Extract the (X, Y) coordinate from the center of the cell holding the provided text.  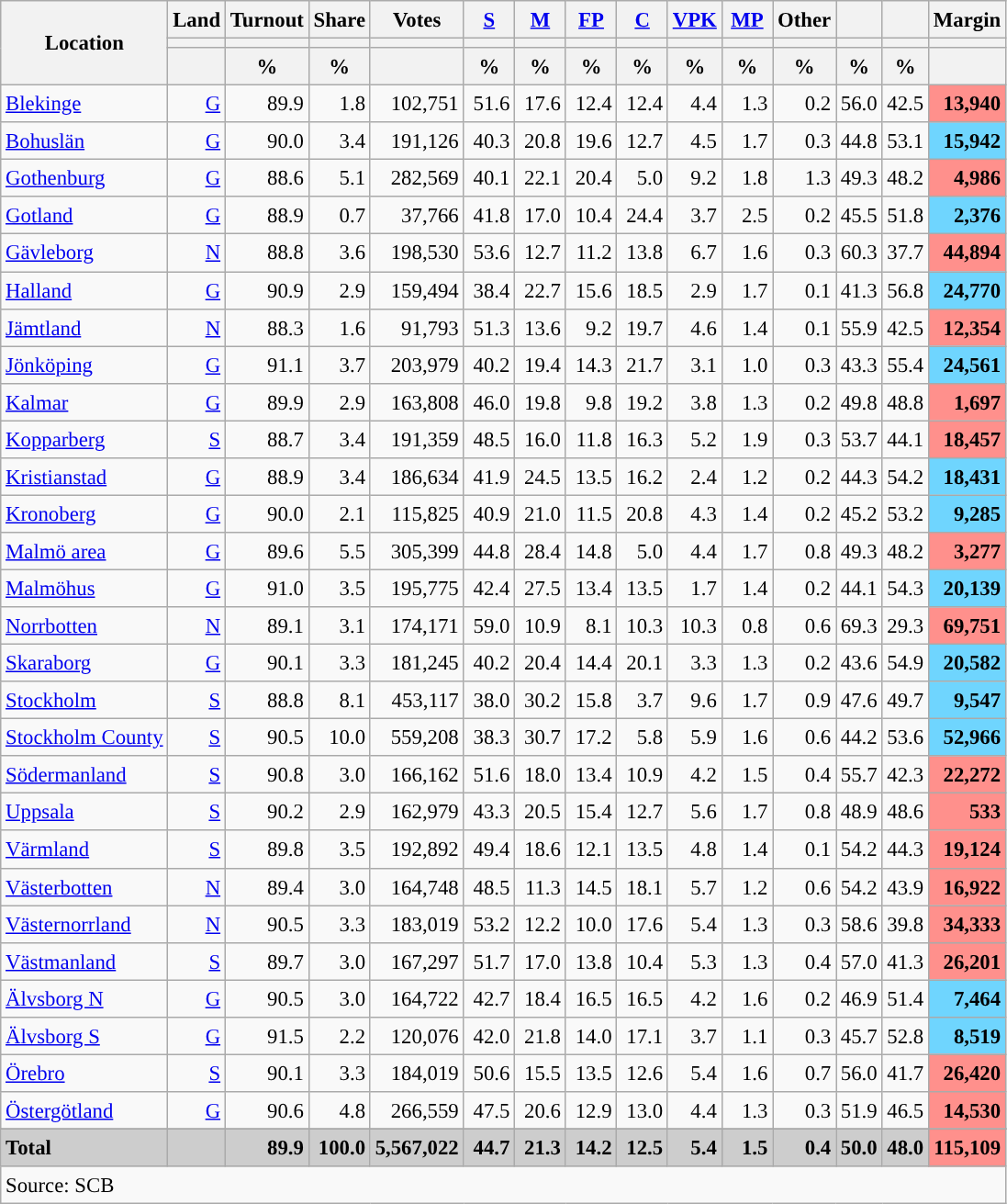
14.5 (591, 887)
58.6 (859, 924)
39.8 (905, 924)
38.4 (489, 290)
38.3 (489, 738)
0.9 (804, 700)
14.4 (591, 663)
14.0 (591, 1036)
2.5 (747, 215)
20.1 (643, 663)
51.8 (905, 215)
Södermanland (84, 775)
19.6 (591, 141)
5.5 (340, 551)
91.0 (266, 588)
20,582 (967, 663)
2.1 (340, 514)
48.6 (905, 812)
FP (591, 20)
2.2 (340, 1036)
Östergötland (84, 1111)
49.7 (905, 700)
13,940 (967, 105)
18,431 (967, 478)
5,567,022 (417, 1148)
M (541, 20)
159,494 (417, 290)
69.3 (859, 626)
VPK (694, 20)
88.3 (266, 327)
37.7 (905, 253)
1.0 (747, 366)
37,766 (417, 215)
102,751 (417, 105)
90.2 (266, 812)
14.8 (591, 551)
16.0 (541, 439)
162,979 (417, 812)
13.6 (541, 327)
Gotland (84, 215)
166,162 (417, 775)
40.1 (489, 178)
12.5 (643, 1148)
100.0 (340, 1148)
42.7 (489, 999)
Share (340, 20)
9,285 (967, 514)
11.5 (591, 514)
41.9 (489, 478)
19.8 (541, 402)
22.7 (541, 290)
26,201 (967, 961)
453,117 (417, 700)
115,109 (967, 1148)
Location (84, 43)
17.2 (591, 738)
46.5 (905, 1111)
48.9 (859, 812)
53.1 (905, 141)
41.7 (905, 1073)
Örebro (84, 1073)
42.4 (489, 588)
45.5 (859, 215)
90.6 (266, 1111)
Stockholm County (84, 738)
198,530 (417, 253)
Stockholm (84, 700)
174,171 (417, 626)
49.4 (489, 850)
15.4 (591, 812)
50.0 (859, 1148)
24.4 (643, 215)
44.2 (859, 738)
89.4 (266, 887)
13.0 (643, 1111)
42.0 (489, 1036)
5.6 (694, 812)
Västmanland (84, 961)
4,986 (967, 178)
15.8 (591, 700)
9,547 (967, 700)
20,139 (967, 588)
16.3 (643, 439)
Malmöhus (84, 588)
Älvsborg S (84, 1036)
Land (196, 20)
191,126 (417, 141)
305,399 (417, 551)
21.8 (541, 1036)
50.6 (489, 1073)
24,561 (967, 366)
20.5 (541, 812)
181,245 (417, 663)
Uppsala (84, 812)
Kristianstad (84, 478)
43.6 (859, 663)
Gothenburg (84, 178)
Norrbotten (84, 626)
48.0 (905, 1148)
21.0 (541, 514)
4.3 (694, 514)
19.2 (643, 402)
54.9 (905, 663)
18.4 (541, 999)
Västernorrland (84, 924)
Skaraborg (84, 663)
91,793 (417, 327)
Source: SCB (503, 1185)
22,272 (967, 775)
Turnout (266, 20)
11.2 (591, 253)
Halland (84, 290)
44,894 (967, 253)
7,464 (967, 999)
Västerbotten (84, 887)
51.3 (489, 327)
8,519 (967, 1036)
14.2 (591, 1148)
52.8 (905, 1036)
29.3 (905, 626)
28.4 (541, 551)
115,825 (417, 514)
Kronoberg (84, 514)
Kalmar (84, 402)
Jönköping (84, 366)
55.7 (859, 775)
40.9 (489, 514)
26,420 (967, 1073)
55.9 (859, 327)
27.5 (541, 588)
18.1 (643, 887)
184,019 (417, 1073)
12.1 (591, 850)
9.8 (591, 402)
164,722 (417, 999)
45.2 (859, 514)
5.1 (340, 178)
11.3 (541, 887)
2,376 (967, 215)
91.5 (266, 1036)
282,569 (417, 178)
266,559 (417, 1111)
53.7 (859, 439)
5.3 (694, 961)
Malmö area (84, 551)
167,297 (417, 961)
Bohuslän (84, 141)
9.6 (694, 700)
47.5 (489, 1111)
24.5 (541, 478)
18.6 (541, 850)
164,748 (417, 887)
16,922 (967, 887)
91.1 (266, 366)
89.6 (266, 551)
533 (967, 812)
MP (747, 20)
4.6 (694, 327)
Votes (417, 20)
12.2 (541, 924)
51.7 (489, 961)
15.5 (541, 1073)
51.4 (905, 999)
21.7 (643, 366)
14,530 (967, 1111)
12.6 (643, 1073)
21.3 (541, 1148)
2.4 (694, 478)
12,354 (967, 327)
Total (84, 1148)
3.6 (340, 253)
14.3 (591, 366)
54.3 (905, 588)
16.2 (643, 478)
56.8 (905, 290)
120,076 (417, 1036)
40.3 (489, 141)
42.3 (905, 775)
Värmland (84, 850)
41.8 (489, 215)
5.8 (643, 738)
6.7 (694, 253)
192,892 (417, 850)
4.5 (694, 141)
57.0 (859, 961)
89.8 (266, 850)
55.4 (905, 366)
88.6 (266, 178)
Blekinge (84, 105)
5.7 (694, 887)
195,775 (417, 588)
183,019 (417, 924)
47.6 (859, 700)
22.1 (541, 178)
15,942 (967, 141)
59.0 (489, 626)
191,359 (417, 439)
19.4 (541, 366)
46.0 (489, 402)
44.7 (489, 1148)
17.1 (643, 1036)
1.1 (747, 1036)
60.3 (859, 253)
Other (804, 20)
15.6 (591, 290)
Jämtland (84, 327)
18.0 (541, 775)
18,457 (967, 439)
69,751 (967, 626)
43.9 (905, 887)
203,979 (417, 366)
1,697 (967, 402)
5.2 (694, 439)
52,966 (967, 738)
38.0 (489, 700)
88.7 (266, 439)
1.9 (747, 439)
11.8 (591, 439)
30.7 (541, 738)
90.8 (266, 775)
49.8 (859, 402)
45.7 (859, 1036)
30.2 (541, 700)
90.9 (266, 290)
46.9 (859, 999)
19,124 (967, 850)
163,808 (417, 402)
3.8 (694, 402)
89.1 (266, 626)
34,333 (967, 924)
24,770 (967, 290)
5.9 (694, 738)
Kopparberg (84, 439)
186,634 (417, 478)
Gävleborg (84, 253)
Margin (967, 20)
51.9 (859, 1111)
Älvsborg N (84, 999)
89.7 (266, 961)
48.8 (905, 402)
12.9 (591, 1111)
C (643, 20)
19.7 (643, 327)
3,277 (967, 551)
559,208 (417, 738)
18.5 (643, 290)
20.6 (541, 1111)
